Provide the (x, y) coordinate of the cell's center where the given text is located.  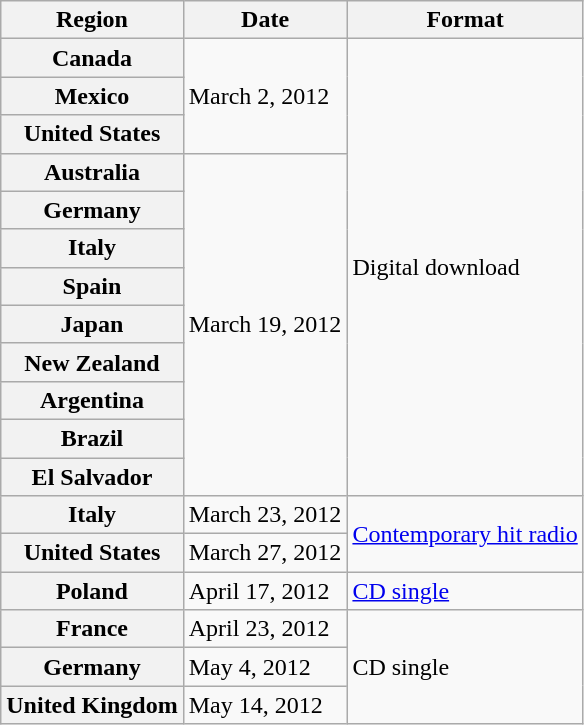
March 27, 2012 (265, 553)
Spain (92, 286)
May 4, 2012 (265, 667)
March 23, 2012 (265, 515)
Canada (92, 58)
Contemporary hit radio (465, 534)
El Salvador (92, 477)
New Zealand (92, 362)
Poland (92, 591)
Date (265, 20)
April 23, 2012 (265, 629)
April 17, 2012 (265, 591)
Digital download (465, 268)
Region (92, 20)
United Kingdom (92, 705)
Brazil (92, 438)
Mexico (92, 96)
March 2, 2012 (265, 96)
France (92, 629)
Japan (92, 324)
March 19, 2012 (265, 324)
Australia (92, 172)
Argentina (92, 400)
May 14, 2012 (265, 705)
Format (465, 20)
